Detect which cell encompasses the target text, then output its (x, y) center coordinate. 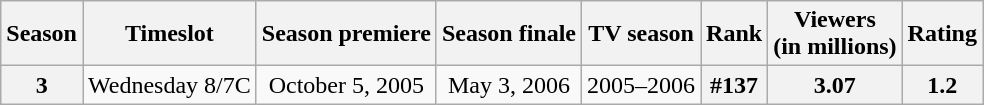
Season premiere (346, 34)
1.2 (942, 85)
#137 (734, 85)
Season (42, 34)
2005–2006 (642, 85)
Season finale (508, 34)
TV season (642, 34)
Viewers(in millions) (835, 34)
October 5, 2005 (346, 85)
3 (42, 85)
3.07 (835, 85)
May 3, 2006 (508, 85)
Wednesday 8/7C (169, 85)
Rank (734, 34)
Timeslot (169, 34)
Rating (942, 34)
